Search for the cell housing the specified text and yield its (X, Y) center coordinate. 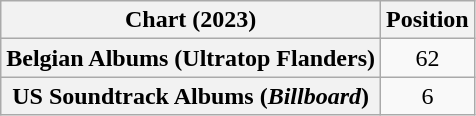
62 (428, 58)
Belgian Albums (Ultratop Flanders) (191, 58)
US Soundtrack Albums (Billboard) (191, 96)
6 (428, 96)
Chart (2023) (191, 20)
Position (428, 20)
